Find where the given text appears and provide that cell's center as [X, Y] coordinate. 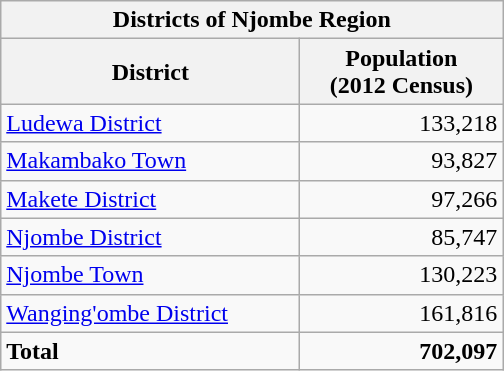
Njombe District [150, 237]
Makete District [150, 199]
District [150, 72]
97,266 [402, 199]
Njombe Town [150, 275]
Population(2012 Census) [402, 72]
702,097 [402, 351]
Makambako Town [150, 161]
Districts of Njombe Region [252, 20]
161,816 [402, 313]
Wanging'ombe District [150, 313]
93,827 [402, 161]
Total [150, 351]
85,747 [402, 237]
133,218 [402, 123]
130,223 [402, 275]
Ludewa District [150, 123]
